Search for the cell housing the specified text and yield its (X, Y) center coordinate. 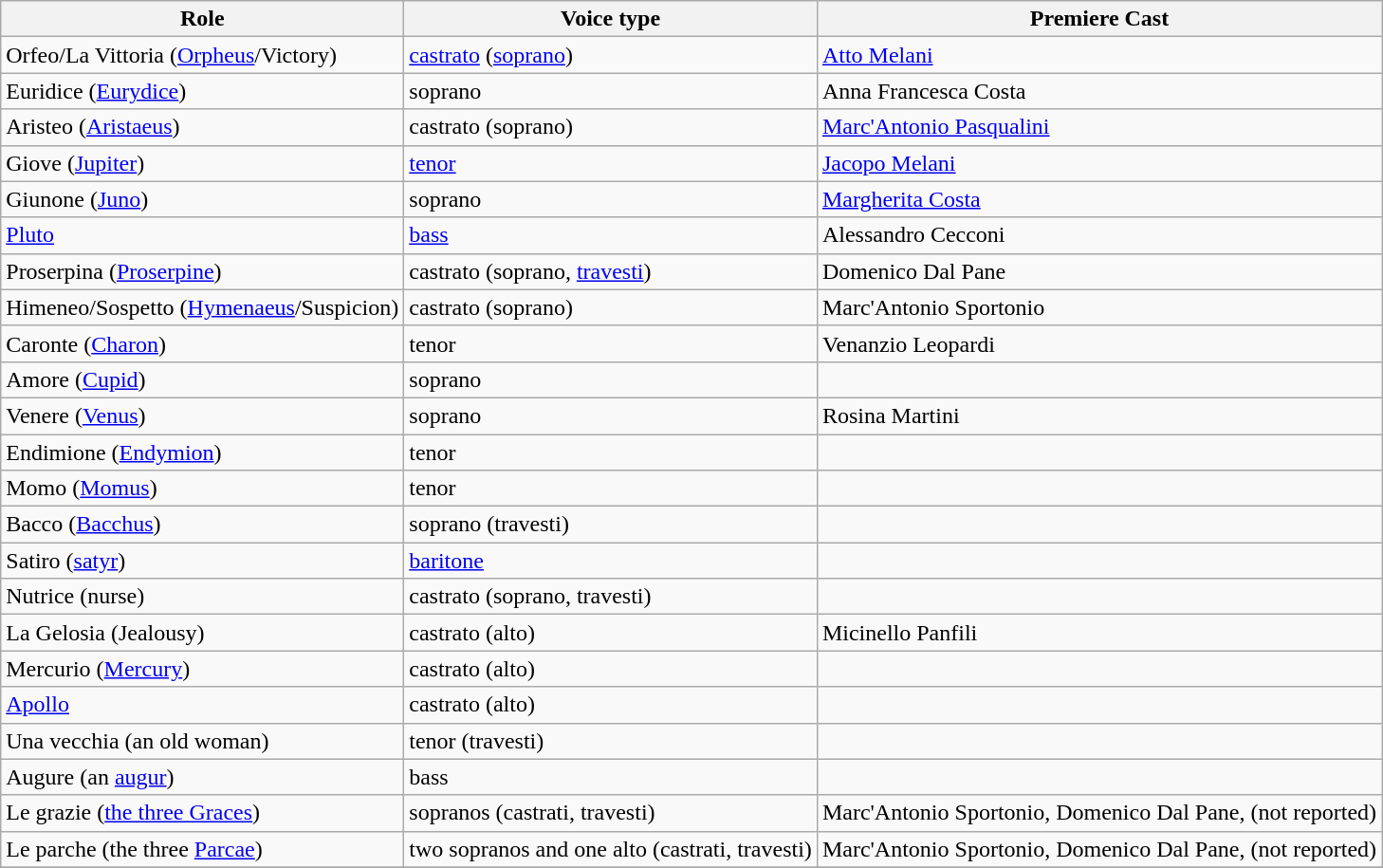
Una vecchia (an old woman) (203, 741)
baritone (611, 561)
Micinello Panfili (1098, 633)
Amore (Cupid) (203, 379)
Domenico Dal Pane (1098, 271)
Anna Francesca Costa (1098, 91)
Giunone (Juno) (203, 199)
Apollo (203, 705)
Voice type (611, 19)
Nutrice (nurse) (203, 597)
La Gelosia (Jealousy) (203, 633)
Venere (Venus) (203, 416)
Margherita Costa (1098, 199)
Caronte (Charon) (203, 343)
Le grazie (the three Graces) (203, 813)
Bacco (Bacchus) (203, 525)
Marc'Antonio Sportonio (1098, 307)
Premiere Cast (1098, 19)
Momo (Momus) (203, 489)
Pluto (203, 235)
sopranos (castrati, travesti) (611, 813)
Satiro (satyr) (203, 561)
Augure (an augur) (203, 777)
Mercurio (Mercury) (203, 669)
Alessandro Cecconi (1098, 235)
two sopranos and one alto (castrati, travesti) (611, 849)
Euridice (Eurydice) (203, 91)
Jacopo Melani (1098, 163)
Role (203, 19)
Endimione (Endymion) (203, 452)
Himeneo/Sospetto (Hymenaeus/Suspicion) (203, 307)
Atto Melani (1098, 55)
Le parche (the three Parcae) (203, 849)
Marc'Antonio Pasqualini (1098, 127)
Rosina Martini (1098, 416)
tenor (travesti) (611, 741)
Venanzio Leopardi (1098, 343)
Giove (Jupiter) (203, 163)
soprano (travesti) (611, 525)
Proserpina (Proserpine) (203, 271)
Orfeo/La Vittoria (Orpheus/Victory) (203, 55)
Aristeo (Aristaeus) (203, 127)
